From the cell containing the given text, extract its center point as [X, Y] coordinate. 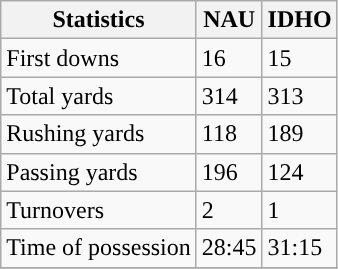
Total yards [99, 96]
First downs [99, 58]
NAU [229, 20]
196 [229, 172]
Passing yards [99, 172]
124 [300, 172]
118 [229, 134]
1 [300, 210]
313 [300, 96]
28:45 [229, 248]
31:15 [300, 248]
Time of possession [99, 248]
16 [229, 58]
Turnovers [99, 210]
189 [300, 134]
Statistics [99, 20]
15 [300, 58]
2 [229, 210]
Rushing yards [99, 134]
IDHO [300, 20]
314 [229, 96]
